Scan for the cell matching the given text and deliver its (x, y) coordinate at center. 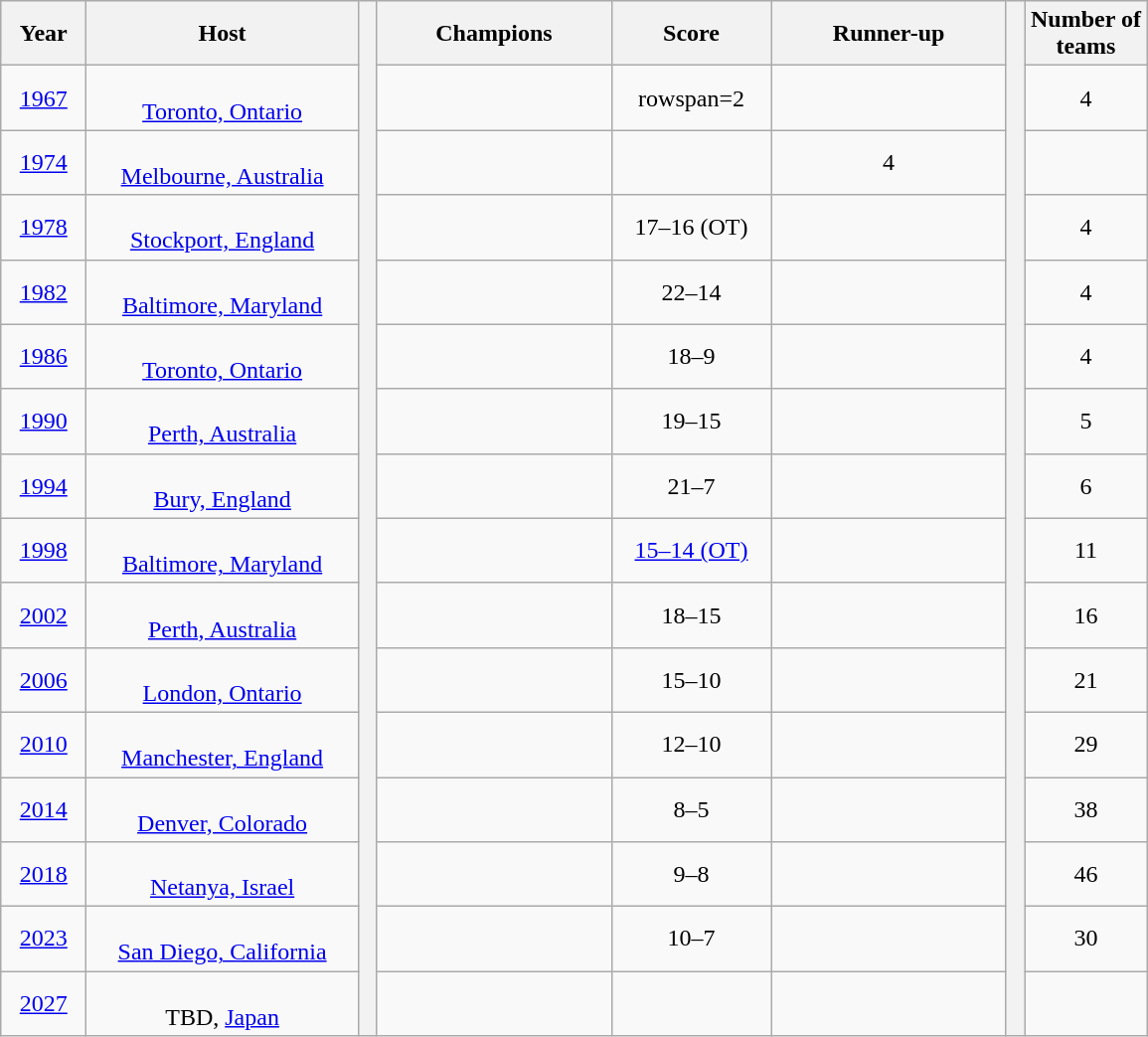
10–7 (692, 939)
19–15 (692, 422)
Score (692, 34)
2006 (44, 680)
Champions (494, 34)
29 (1086, 744)
San Diego, California (223, 939)
Denver, Colorado (223, 809)
1986 (44, 356)
21 (1086, 680)
30 (1086, 939)
46 (1086, 875)
9–8 (692, 875)
2018 (44, 875)
1982 (44, 292)
2023 (44, 939)
2002 (44, 614)
Runner-up (889, 34)
TBD, Japan (223, 1004)
16 (1086, 614)
1974 (44, 163)
11 (1086, 551)
Year (44, 34)
Melbourne, Australia (223, 163)
15–14 (OT) (692, 551)
Netanya, Israel (223, 875)
rowspan=2 (692, 97)
London, Ontario (223, 680)
6 (1086, 485)
12–10 (692, 744)
17–16 (OT) (692, 227)
5 (1086, 422)
2010 (44, 744)
1978 (44, 227)
Host (223, 34)
8–5 (692, 809)
Manchester, England (223, 744)
15–10 (692, 680)
Bury, England (223, 485)
Stockport, England (223, 227)
18–9 (692, 356)
22–14 (692, 292)
1990 (44, 422)
1994 (44, 485)
2027 (44, 1004)
1967 (44, 97)
1998 (44, 551)
38 (1086, 809)
18–15 (692, 614)
2014 (44, 809)
21–7 (692, 485)
Number of teams (1086, 34)
